Capture the cell that displays the provided text and extract its [X, Y] central coordinate. 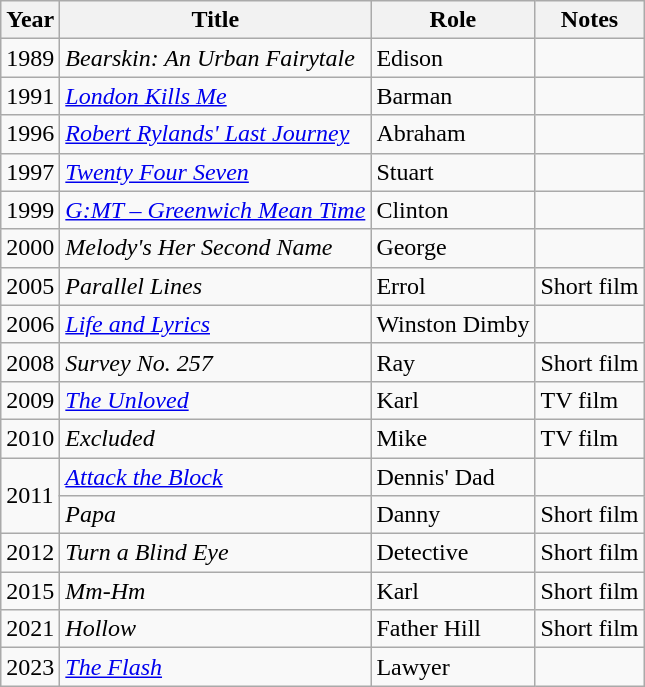
Parallel Lines [216, 286]
Survey No. 257 [216, 362]
Errol [453, 286]
2010 [30, 438]
2005 [30, 286]
2008 [30, 362]
Detective [453, 553]
Ray [453, 362]
Bearskin: An Urban Fairytale [216, 58]
Stuart [453, 172]
1999 [30, 210]
Turn a Blind Eye [216, 553]
Edison [453, 58]
Life and Lyrics [216, 324]
Papa [216, 515]
Year [30, 20]
G:MT – Greenwich Mean Time [216, 210]
Excluded [216, 438]
2021 [30, 629]
1997 [30, 172]
1996 [30, 134]
2015 [30, 591]
The Flash [216, 667]
2012 [30, 553]
Attack the Block [216, 477]
Twenty Four Seven [216, 172]
2000 [30, 248]
Winston Dimby [453, 324]
2009 [30, 400]
2011 [30, 496]
Barman [453, 96]
Lawyer [453, 667]
Hollow [216, 629]
Robert Rylands' Last Journey [216, 134]
The Unloved [216, 400]
George [453, 248]
2023 [30, 667]
Title [216, 20]
Danny [453, 515]
Abraham [453, 134]
1989 [30, 58]
Melody's Her Second Name [216, 248]
2006 [30, 324]
Mike [453, 438]
Dennis' Dad [453, 477]
Mm-Hm [216, 591]
London Kills Me [216, 96]
Father Hill [453, 629]
Role [453, 20]
1991 [30, 96]
Clinton [453, 210]
Notes [590, 20]
